Output the [X, Y] coordinate of the center of the cell containing the given text.  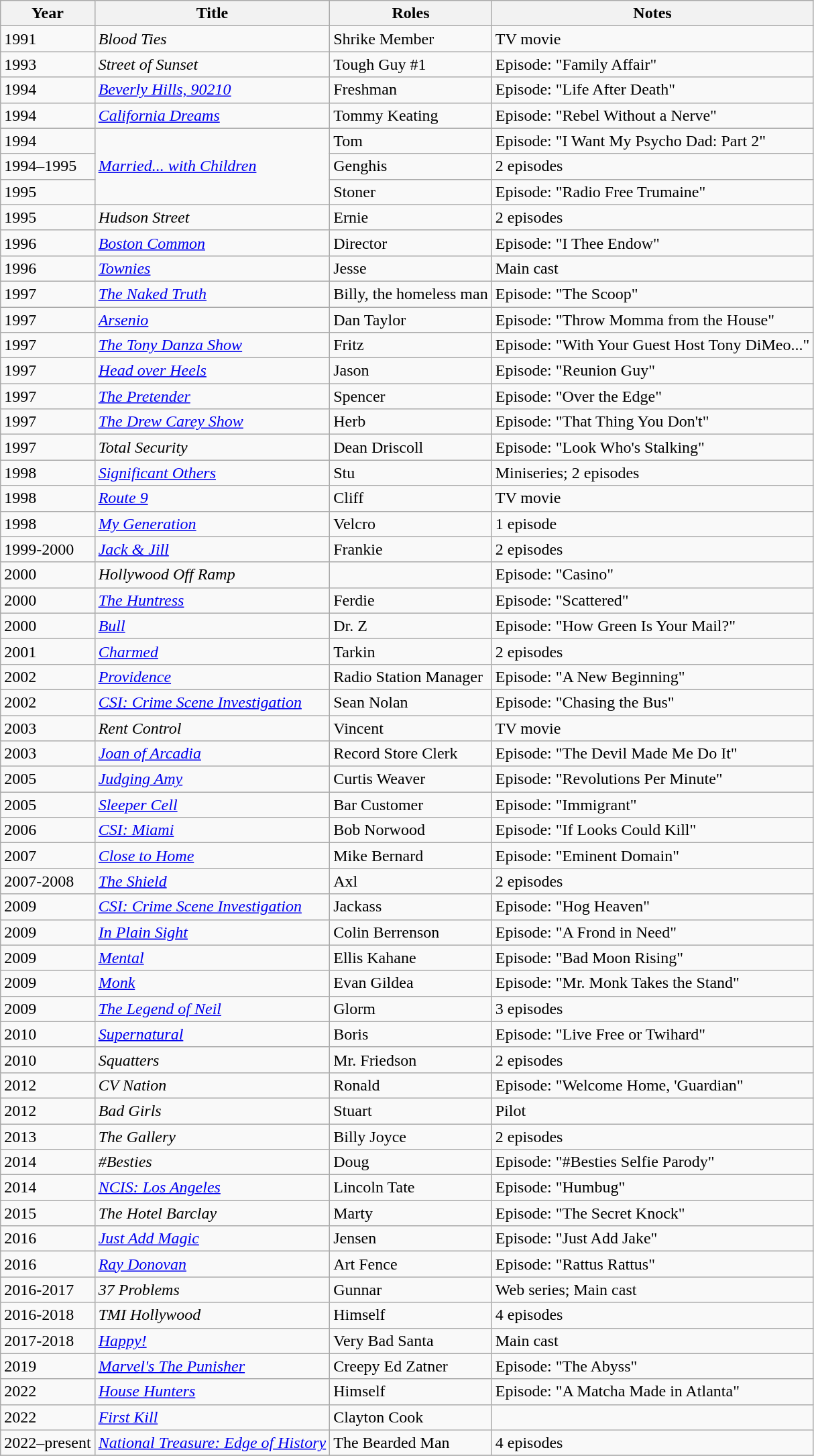
Episode: "Casino" [652, 575]
Billy, the homeless man [410, 294]
2013 [48, 1137]
Beverly Hills, 90210 [212, 90]
Dr. Z [410, 626]
Freshman [410, 90]
2022–present [48, 1443]
Marvel's The Punisher [212, 1366]
Episode: "I Want My Psycho Dad: Part 2" [652, 141]
Townies [212, 268]
The Naked Truth [212, 294]
Curtis Weaver [410, 779]
Genghis [410, 166]
Episode: "That Thing You Don't" [652, 422]
Episode: "Immigrant" [652, 805]
Episode: "Life After Death" [652, 90]
2015 [48, 1213]
Lincoln Tate [410, 1188]
Sleeper Cell [212, 805]
2017-2018 [48, 1341]
Bad Girls [212, 1111]
Tommy Keating [410, 115]
Roles [410, 13]
Gunnar [410, 1290]
1 episode [652, 524]
Episode: "The Secret Knock" [652, 1213]
Ellis Kahane [410, 958]
Shrike Member [410, 39]
Miniseries; 2 episodes [652, 473]
Clayton Cook [410, 1417]
Dean Driscoll [410, 447]
2016-2018 [48, 1315]
2001 [48, 651]
Dan Taylor [410, 320]
Squatters [212, 1060]
1999-2000 [48, 549]
Evan Gildea [410, 983]
Axl [410, 881]
Happy! [212, 1341]
Significant Others [212, 473]
Episode: "Chasing the Bus" [652, 702]
Ferdie [410, 600]
Close to Home [212, 856]
The Gallery [212, 1137]
Episode: "Just Add Jake" [652, 1239]
Episode: "Humbug" [652, 1188]
Married... with Children [212, 166]
In Plain Sight [212, 932]
Bar Customer [410, 805]
Stuart [410, 1111]
Episode: "Scattered" [652, 600]
Episode: "Live Free or Twihard" [652, 1034]
National Treasure: Edge of History [212, 1443]
Episode: "Bad Moon Rising" [652, 958]
Supernatural [212, 1034]
NCIS: Los Angeles [212, 1188]
Mr. Friedson [410, 1060]
37 Problems [212, 1290]
Episode: "I Thee Endow" [652, 243]
Boston Common [212, 243]
2019 [48, 1366]
Jensen [410, 1239]
Episode: "Radio Free Trumaine" [652, 192]
CV Nation [212, 1085]
Episode: "Family Affair" [652, 64]
Creepy Ed Zatner [410, 1366]
TMI Hollywood [212, 1315]
Episode: "A New Beginning" [652, 677]
Episode: "Eminent Domain" [652, 856]
Stoner [410, 192]
Episode: "#Besties Selfie Parody" [652, 1162]
Cliff [410, 498]
Episode: "The Devil Made Me Do It" [652, 754]
My Generation [212, 524]
Route 9 [212, 498]
Head over Heels [212, 371]
Director [410, 243]
Episode: "Hog Heaven" [652, 907]
Year [48, 13]
Spencer [410, 396]
Ray Donovan [212, 1264]
Episode: "Revolutions Per Minute" [652, 779]
Episode: "Look Who's Stalking" [652, 447]
Just Add Magic [212, 1239]
Boris [410, 1034]
Jesse [410, 268]
The Legend of Neil [212, 1009]
Episode: "A Frond in Need" [652, 932]
Title [212, 13]
Episode: "Mr. Monk Takes the Stand" [652, 983]
Doug [410, 1162]
Episode: "Over the Edge" [652, 396]
Episode: "A Matcha Made in Atlanta" [652, 1392]
Bull [212, 626]
The Tony Danza Show [212, 345]
2016-2017 [48, 1290]
The Hotel Barclay [212, 1213]
Episode: "Welcome Home, 'Guardian" [652, 1085]
Glorm [410, 1009]
CSI: Miami [212, 830]
Total Security [212, 447]
Episode: "The Abyss" [652, 1366]
Episode: "With Your Guest Host Tony DiMeo..." [652, 345]
Stu [410, 473]
Herb [410, 422]
Jason [410, 371]
Hudson Street [212, 217]
Episode: "Reunion Guy" [652, 371]
Rent Control [212, 728]
The Huntress [212, 600]
Episode: "How Green Is Your Mail?" [652, 626]
Episode: "Rebel Without a Nerve" [652, 115]
First Kill [212, 1417]
Joan of Arcadia [212, 754]
Record Store Clerk [410, 754]
Jackass [410, 907]
Monk [212, 983]
Colin Berrenson [410, 932]
Fritz [410, 345]
Jack & Jill [212, 549]
Ronald [410, 1085]
Blood Ties [212, 39]
Web series; Main cast [652, 1290]
Vincent [410, 728]
Tom [410, 141]
#Besties [212, 1162]
Art Fence [410, 1264]
Episode: "If Looks Could Kill" [652, 830]
Notes [652, 13]
The Pretender [212, 396]
Marty [410, 1213]
Episode: "The Scoop" [652, 294]
1994–1995 [48, 166]
House Hunters [212, 1392]
Tarkin [410, 651]
Mental [212, 958]
Mike Bernard [410, 856]
Providence [212, 677]
Bob Norwood [410, 830]
Tough Guy #1 [410, 64]
Charmed [212, 651]
The Bearded Man [410, 1443]
The Shield [212, 881]
California Dreams [212, 115]
Billy Joyce [410, 1137]
Episode: "Throw Momma from the House" [652, 320]
Very Bad Santa [410, 1341]
Arsenio [212, 320]
Episode: "Rattus Rattus" [652, 1264]
Judging Amy [212, 779]
The Drew Carey Show [212, 422]
1991 [48, 39]
Radio Station Manager [410, 677]
Velcro [410, 524]
3 episodes [652, 1009]
Frankie [410, 549]
Pilot [652, 1111]
2006 [48, 830]
Sean Nolan [410, 702]
Street of Sunset [212, 64]
2007 [48, 856]
2007-2008 [48, 881]
Ernie [410, 217]
Hollywood Off Ramp [212, 575]
1993 [48, 64]
